For the text-containing cell, return its midpoint in (x, y) coordinate format. 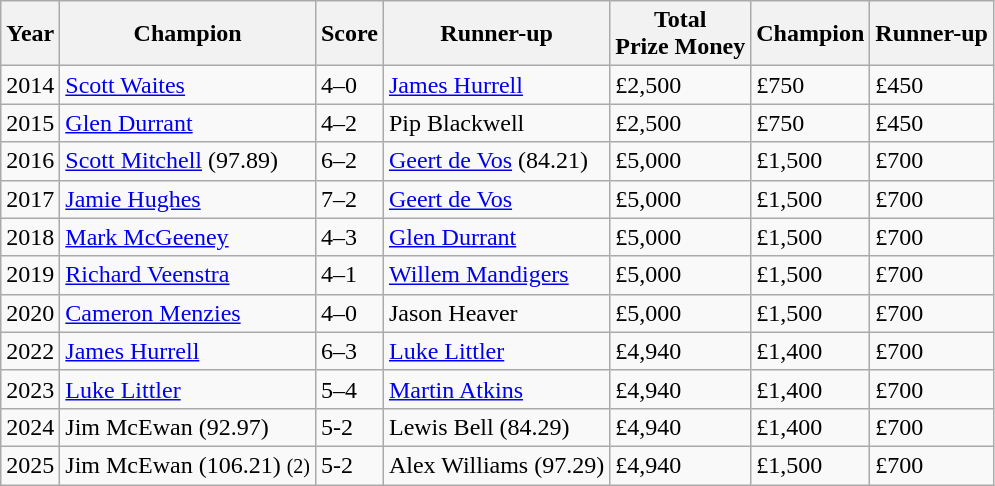
Geert de Vos (496, 199)
Scott Mitchell (97.89) (188, 161)
Lewis Bell (84.29) (496, 427)
6–3 (349, 351)
Martin Atkins (496, 389)
Jim McEwan (92.97) (188, 427)
Year (30, 34)
2024 (30, 427)
2017 (30, 199)
Geert de Vos (84.21) (496, 161)
2023 (30, 389)
2022 (30, 351)
4–1 (349, 275)
TotalPrize Money (680, 34)
Willem Mandigers (496, 275)
2025 (30, 465)
Mark McGeeney (188, 237)
Jamie Hughes (188, 199)
Alex Williams (97.29) (496, 465)
Jason Heaver (496, 313)
2020 (30, 313)
Pip Blackwell (496, 123)
2014 (30, 85)
Richard Veenstra (188, 275)
7–2 (349, 199)
2019 (30, 275)
2016 (30, 161)
4–2 (349, 123)
2015 (30, 123)
Cameron Menzies (188, 313)
5–4 (349, 389)
Jim McEwan (106.21) (2) (188, 465)
Score (349, 34)
Scott Waites (188, 85)
2018 (30, 237)
6–2 (349, 161)
4–3 (349, 237)
